Locate the cell with the specified text and output its (x, y) center coordinate. 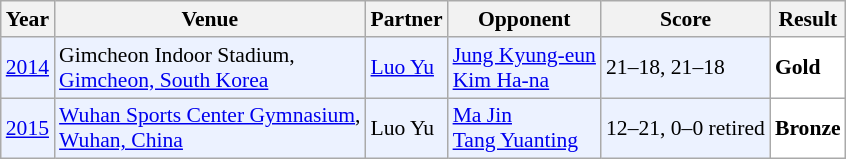
2015 (28, 128)
Wuhan Sports Center Gymnasium,Wuhan, China (210, 128)
Partner (407, 19)
21–18, 21–18 (686, 68)
Result (808, 19)
2014 (28, 68)
12–21, 0–0 retired (686, 128)
Ma Jin Tang Yuanting (524, 128)
Opponent (524, 19)
Score (686, 19)
Gold (808, 68)
Jung Kyung-eun Kim Ha-na (524, 68)
Bronze (808, 128)
Gimcheon Indoor Stadium,Gimcheon, South Korea (210, 68)
Year (28, 19)
Venue (210, 19)
